Extract the [x, y] coordinate from the center of the cell holding the provided text.  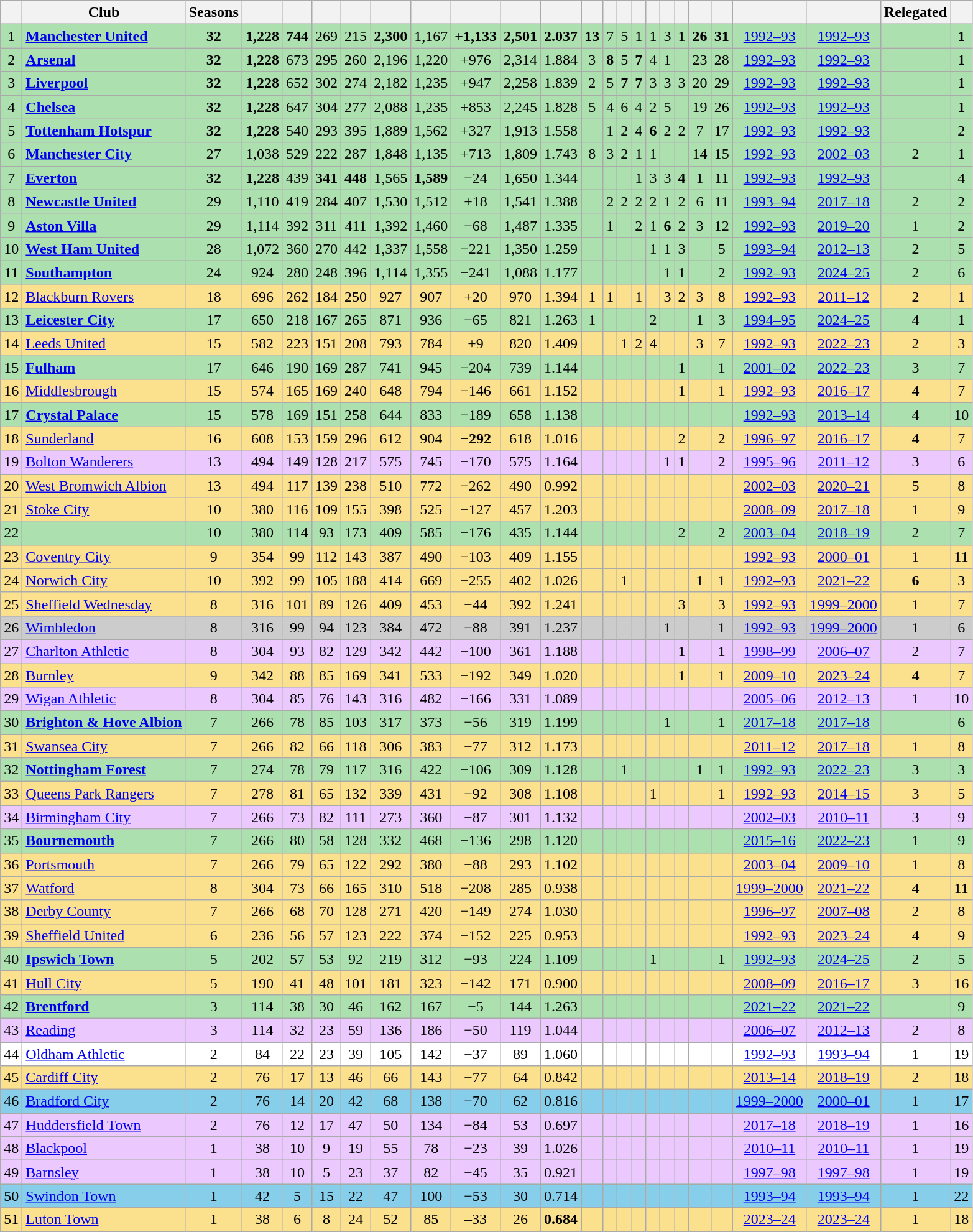
309 [520, 770]
138 [431, 1101]
608 [262, 438]
144 [520, 1006]
+947 [476, 83]
–33 [476, 1220]
94 [326, 628]
1.030 [561, 912]
103 [356, 723]
744 [297, 36]
618 [520, 438]
0.938 [561, 888]
422 [431, 770]
407 [356, 201]
1.743 [561, 154]
186 [431, 1030]
904 [431, 438]
373 [431, 723]
59 [356, 1030]
1,167 [431, 36]
1,530 [390, 201]
40 [11, 959]
0.992 [561, 486]
2,088 [390, 107]
1,848 [390, 154]
260 [356, 60]
−208 [476, 888]
420 [431, 912]
248 [326, 272]
332 [390, 841]
1,558 [431, 249]
1,889 [390, 131]
134 [431, 1125]
319 [520, 723]
Leeds United [104, 344]
439 [297, 178]
741 [390, 368]
Luton Town [104, 1220]
173 [356, 533]
0.714 [561, 1196]
159 [326, 438]
820 [520, 344]
1998–99 [770, 651]
−292 [476, 438]
Everton [104, 178]
Wigan Athletic [104, 699]
308 [520, 794]
1995–96 [770, 462]
84 [262, 1054]
0.842 [561, 1078]
278 [262, 794]
1,337 [390, 249]
Tottenham Hotspur [104, 131]
−44 [476, 604]
Liverpool [104, 83]
Barnsley [104, 1172]
219 [390, 959]
2019–20 [843, 225]
−127 [476, 509]
2,501 [520, 36]
118 [356, 746]
745 [431, 462]
Relegated [915, 12]
1.259 [561, 249]
142 [431, 1054]
2014–15 [843, 794]
1.109 [561, 959]
510 [390, 486]
269 [326, 36]
1,562 [431, 131]
+20 [476, 297]
448 [356, 178]
217 [356, 462]
Huddersfield Town [104, 1125]
673 [297, 60]
402 [520, 580]
1.173 [561, 746]
1.132 [561, 817]
+976 [476, 60]
184 [326, 297]
111 [356, 817]
482 [431, 699]
658 [520, 415]
970 [520, 297]
Middlesbrough [104, 391]
661 [520, 391]
540 [297, 131]
2,245 [520, 107]
Norwich City [104, 580]
+853 [476, 107]
225 [520, 935]
292 [390, 864]
1,072 [262, 249]
62 [520, 1101]
92 [356, 959]
339 [390, 794]
1,487 [520, 225]
−50 [476, 1030]
Swindon Town [104, 1196]
21 [11, 509]
250 [356, 297]
52 [390, 1220]
419 [297, 201]
−23 [476, 1149]
215 [356, 36]
284 [326, 201]
391 [520, 628]
585 [431, 533]
236 [262, 935]
648 [390, 391]
529 [297, 154]
2,258 [520, 83]
1.884 [561, 60]
1.020 [561, 675]
+9 [476, 344]
669 [431, 580]
1.237 [561, 628]
−262 [476, 486]
116 [297, 509]
784 [431, 344]
−106 [476, 770]
136 [390, 1030]
−100 [476, 651]
Oldham Athletic [104, 1054]
58 [326, 841]
574 [262, 391]
1.044 [561, 1030]
924 [262, 272]
457 [520, 509]
1.839 [561, 83]
Chelsea [104, 107]
0.900 [561, 983]
652 [297, 83]
411 [356, 225]
−93 [476, 959]
West Ham United [104, 249]
126 [356, 604]
80 [297, 841]
+18 [476, 201]
1.188 [561, 651]
109 [326, 509]
64 [520, 1078]
Bradford City [104, 1101]
238 [356, 486]
West Bromwich Albion [104, 486]
2007–08 [843, 912]
453 [431, 604]
833 [431, 415]
Seasons [214, 12]
Blackburn Rovers [104, 297]
383 [431, 746]
155 [356, 509]
208 [356, 344]
647 [297, 107]
44 [11, 1054]
578 [262, 415]
−103 [476, 557]
1.164 [561, 462]
+1,133 [476, 36]
302 [326, 83]
+713 [476, 154]
122 [356, 864]
1.155 [561, 557]
650 [262, 320]
1.199 [561, 723]
Sheffield Wednesday [104, 604]
1.152 [561, 391]
2,300 [390, 36]
435 [520, 533]
518 [431, 888]
907 [431, 297]
384 [390, 628]
2,196 [390, 60]
Crystal Palace [104, 415]
Bournemouth [104, 841]
0.684 [561, 1220]
793 [390, 344]
361 [520, 651]
301 [520, 817]
−136 [476, 841]
794 [431, 391]
34 [11, 817]
1.128 [561, 770]
927 [390, 297]
Derby County [104, 912]
−142 [476, 983]
0.697 [561, 1125]
1.138 [561, 415]
Bolton Wanderers [104, 462]
153 [297, 438]
Birmingham City [104, 817]
Blackpool [104, 1149]
1,350 [520, 249]
871 [390, 320]
Arsenal [104, 60]
33 [11, 794]
49 [11, 1172]
−65 [476, 320]
331 [520, 699]
−204 [476, 368]
1.102 [561, 864]
2001–02 [770, 368]
−92 [476, 794]
349 [520, 675]
Manchester United [104, 36]
−70 [476, 1101]
Hull City [104, 983]
Leicester City [104, 320]
311 [326, 225]
Queens Park Rangers [104, 794]
Watford [104, 888]
0.953 [561, 935]
56 [297, 935]
2,314 [520, 60]
−189 [476, 415]
1.177 [561, 272]
396 [356, 272]
431 [431, 794]
100 [431, 1196]
−5 [476, 1006]
1,512 [431, 201]
1.108 [561, 794]
−37 [476, 1054]
−255 [476, 580]
181 [390, 983]
1.558 [561, 131]
265 [356, 320]
Stoke City [104, 509]
1,135 [431, 154]
Brighton & Hove Albion [104, 723]
1,038 [262, 154]
171 [520, 983]
1.241 [561, 604]
Nottingham Forest [104, 770]
1.344 [561, 178]
1,565 [390, 178]
−45 [476, 1172]
1,355 [431, 272]
Burnley [104, 675]
2015–16 [770, 841]
354 [262, 557]
306 [390, 746]
1,650 [520, 178]
188 [356, 580]
1.335 [561, 225]
2020–21 [843, 486]
285 [520, 888]
70 [326, 912]
−241 [476, 272]
119 [520, 1030]
772 [431, 486]
696 [262, 297]
224 [520, 959]
936 [431, 320]
202 [262, 959]
468 [431, 841]
945 [431, 368]
1.060 [561, 1054]
298 [520, 841]
1,809 [520, 154]
296 [356, 438]
387 [390, 557]
1994–95 [770, 320]
271 [390, 912]
−170 [476, 462]
270 [326, 249]
−24 [476, 178]
112 [326, 557]
−146 [476, 391]
310 [390, 888]
398 [390, 509]
395 [356, 131]
262 [297, 297]
240 [356, 391]
81 [297, 794]
Ipswich Town [104, 959]
Fulham [104, 368]
Aston Villa [104, 225]
1.203 [561, 509]
1,541 [520, 201]
414 [390, 580]
149 [297, 462]
Coventry City [104, 557]
Club [104, 12]
Charlton Athletic [104, 651]
1,088 [520, 272]
280 [297, 272]
1.016 [561, 438]
43 [11, 1030]
51 [11, 1220]
−176 [476, 533]
533 [431, 675]
Cardiff City [104, 1078]
1,110 [262, 201]
2005–06 [770, 699]
Portsmouth [104, 864]
1,589 [431, 178]
1.409 [561, 344]
1,460 [431, 225]
2,182 [390, 83]
1,220 [431, 60]
−53 [476, 1196]
323 [431, 983]
−68 [476, 225]
Swansea City [104, 746]
Reading [104, 1030]
1.120 [561, 841]
295 [326, 60]
218 [297, 320]
−166 [476, 699]
−192 [476, 675]
1.388 [561, 201]
1,913 [520, 131]
25 [11, 604]
2.037 [561, 36]
−84 [476, 1125]
0.816 [561, 1101]
317 [390, 723]
1.089 [561, 699]
644 [390, 415]
1.828 [561, 107]
Brentford [104, 1006]
1,392 [390, 225]
Sheffield United [104, 935]
55 [390, 1149]
739 [520, 368]
36 [11, 864]
525 [431, 509]
−87 [476, 817]
646 [262, 368]
258 [356, 415]
277 [356, 107]
139 [326, 486]
Southampton [104, 272]
472 [431, 628]
612 [390, 438]
−221 [476, 249]
273 [390, 817]
1.394 [561, 297]
162 [390, 1006]
374 [431, 935]
821 [520, 320]
−149 [476, 912]
Manchester City [104, 154]
582 [262, 344]
+327 [476, 131]
Wimbledon [104, 628]
129 [356, 651]
Sunderland [104, 438]
0.921 [561, 1172]
45 [11, 1078]
−56 [476, 723]
88 [297, 675]
223 [297, 344]
132 [356, 794]
−152 [476, 935]
Newcastle United [104, 201]
